Capture the cell that displays the provided text and extract its [x, y] central coordinate. 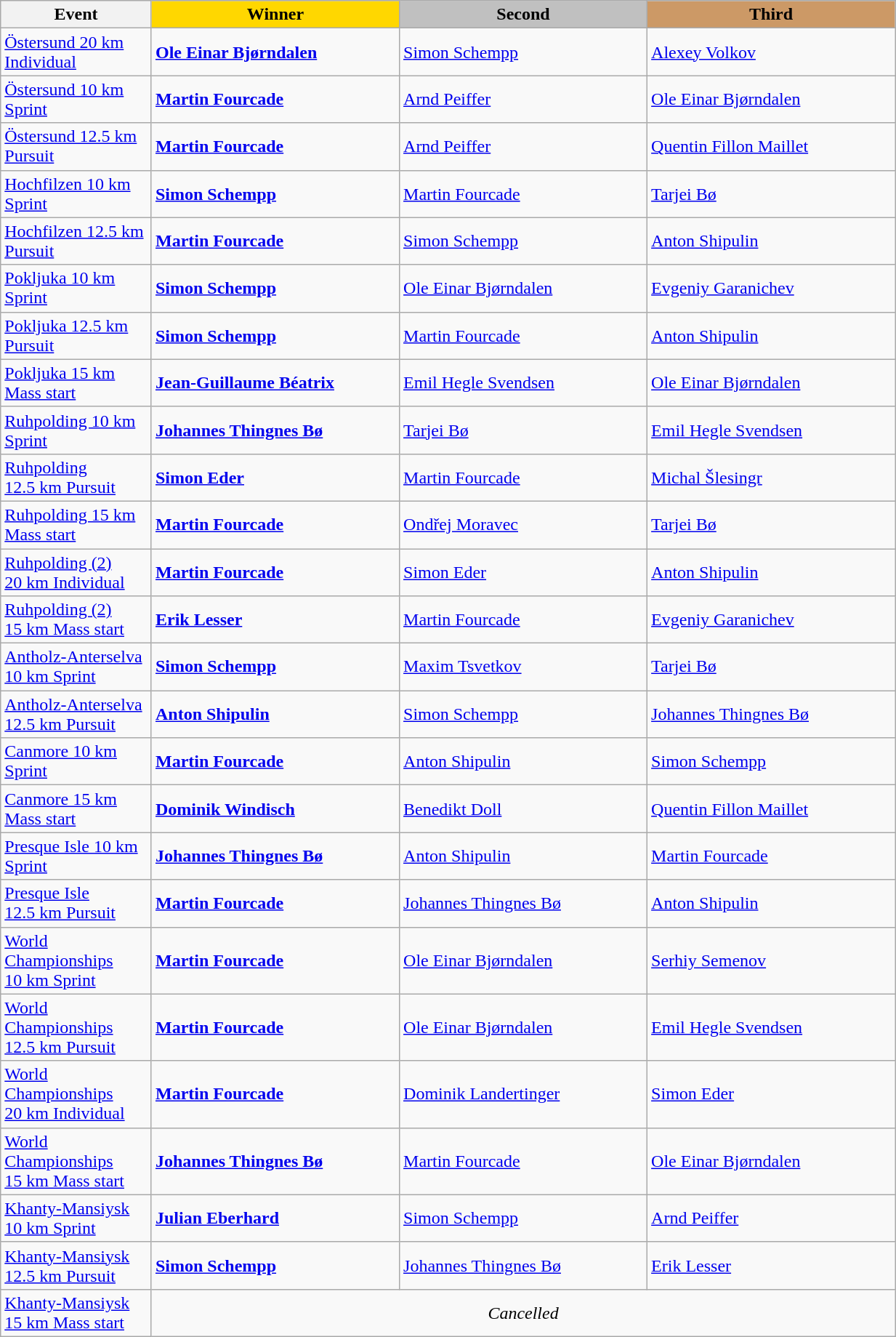
Dominik Landertinger [523, 1094]
Ondřej Moravec [523, 525]
Pokljuka 10 km Sprint [76, 288]
Östersund 10 km Sprint [76, 99]
World Championships 12.5 km Pursuit [76, 1027]
Presque Isle 12.5 km Pursuit [76, 903]
Dominik Windisch [275, 808]
Ruhpolding 15 km Mass start [76, 525]
World Championships 10 km Sprint [76, 960]
Ruhpolding (2) 15 km Mass start [76, 619]
Hochfilzen 10 km Sprint [76, 193]
Michal Šlesingr [772, 477]
World Championships 20 km Individual [76, 1094]
Ruhpolding (2) 20 km Individual [76, 571]
Benedikt Doll [523, 808]
Maxim Tsvetkov [523, 667]
Östersund 12.5 km Pursuit [76, 147]
Winner [275, 15]
Östersund 20 km Individual [76, 52]
Third [772, 15]
Ruhpolding 12.5 km Pursuit [76, 477]
Canmore 10 km Sprint [76, 762]
Khanty-Mansiysk 15 km Mass start [76, 1313]
Khanty-Mansiysk 10 km Sprint [76, 1218]
World Championships 15 km Mass start [76, 1161]
Alexey Volkov [772, 52]
Serhiy Semenov [772, 960]
Second [523, 15]
Julian Eberhard [275, 1218]
Canmore 15 km Mass start [76, 808]
Event [76, 15]
Hochfilzen 12.5 km Pursuit [76, 241]
Cancelled [523, 1313]
Pokljuka 15 km Mass start [76, 382]
Ruhpolding 10 km Sprint [76, 430]
Presque Isle 10 km Sprint [76, 856]
Antholz-Anterselva 10 km Sprint [76, 667]
Khanty-Mansiysk 12.5 km Pursuit [76, 1265]
Pokljuka 12.5 km Pursuit [76, 336]
Antholz-Anterselva 12.5 km Pursuit [76, 714]
Jean-Guillaume Béatrix [275, 382]
